From the cell containing the given text, extract its center point as [X, Y] coordinate. 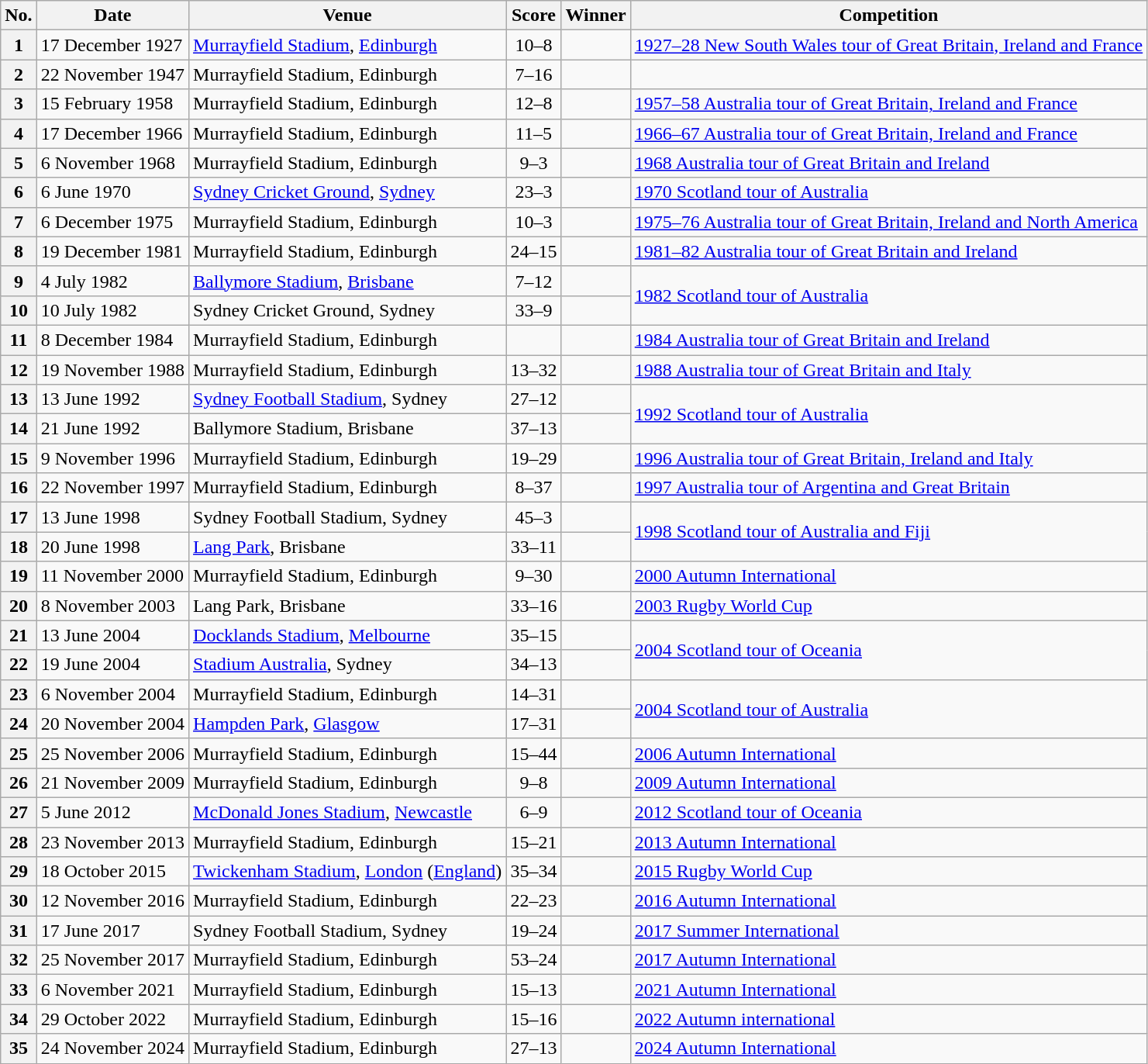
2015 Rugby World Cup [888, 872]
32 [19, 960]
18 [19, 547]
24 November 2024 [112, 1048]
21 November 2009 [112, 782]
29 [19, 872]
1988 Australia tour of Great Britain and Italy [888, 370]
30 [19, 901]
7 [19, 222]
1981–82 Australia tour of Great Britain and Ireland [888, 251]
22 November 1947 [112, 74]
21 [19, 635]
1 [19, 45]
22–23 [533, 901]
25 [19, 753]
5 June 2012 [112, 812]
12 November 2016 [112, 901]
1957–58 Australia tour of Great Britain, Ireland and France [888, 104]
4 [19, 133]
17–31 [533, 724]
19–29 [533, 458]
2004 Scotland tour of Australia [888, 709]
8 [19, 251]
16 [19, 488]
20 November 2004 [112, 724]
13 June 1998 [112, 517]
27–12 [533, 399]
1997 Australia tour of Argentina and Great Britain [888, 488]
45–3 [533, 517]
2009 Autumn International [888, 782]
33–9 [533, 310]
1998 Scotland tour of Australia and Fiji [888, 532]
11 [19, 340]
1927–28 New South Wales tour of Great Britain, Ireland and France [888, 45]
7–16 [533, 74]
8–37 [533, 488]
15 February 1958 [112, 104]
2017 Summer International [888, 931]
2016 Autumn International [888, 901]
1992 Scotland tour of Australia [888, 414]
33–16 [533, 606]
17 December 1927 [112, 45]
35–15 [533, 635]
23 November 2013 [112, 841]
2006 Autumn International [888, 753]
34–13 [533, 665]
22 November 1997 [112, 488]
2 [19, 74]
9–3 [533, 163]
5 [19, 163]
2013 Autumn International [888, 841]
27–13 [533, 1048]
2021 Autumn International [888, 990]
23–3 [533, 192]
19–24 [533, 931]
22 [19, 665]
25 November 2006 [112, 753]
9 [19, 281]
19 [19, 576]
2003 Rugby World Cup [888, 606]
6–9 [533, 812]
7–12 [533, 281]
11–5 [533, 133]
8 November 2003 [112, 606]
27 [19, 812]
21 June 1992 [112, 429]
33 [19, 990]
2024 Autumn International [888, 1048]
Winner [595, 16]
8 December 1984 [112, 340]
10–8 [533, 45]
6 June 1970 [112, 192]
2000 Autumn International [888, 576]
15 [19, 458]
24 [19, 724]
12–8 [533, 104]
53–24 [533, 960]
1982 Scotland tour of Australia [888, 295]
Hampden Park, Glasgow [347, 724]
31 [19, 931]
24–15 [533, 251]
Stadium Australia, Sydney [347, 665]
14–31 [533, 694]
10 July 1982 [112, 310]
19 November 1988 [112, 370]
26 [19, 782]
Competition [888, 16]
15–16 [533, 1019]
23 [19, 694]
13–32 [533, 370]
11 November 2000 [112, 576]
9–8 [533, 782]
6 December 1975 [112, 222]
Venue [347, 16]
12 [19, 370]
6 [19, 192]
33–11 [533, 547]
2022 Autumn international [888, 1019]
Twickenham Stadium, London (England) [347, 872]
McDonald Jones Stadium, Newcastle [347, 812]
Score [533, 16]
19 June 2004 [112, 665]
6 November 2004 [112, 694]
4 July 1982 [112, 281]
17 [19, 517]
10–3 [533, 222]
17 June 2017 [112, 931]
28 [19, 841]
37–13 [533, 429]
Docklands Stadium, Melbourne [347, 635]
25 November 2017 [112, 960]
Date [112, 16]
14 [19, 429]
35 [19, 1048]
9–30 [533, 576]
15–21 [533, 841]
No. [19, 16]
13 June 1992 [112, 399]
3 [19, 104]
13 June 2004 [112, 635]
6 November 2021 [112, 990]
29 October 2022 [112, 1019]
18 October 2015 [112, 872]
1984 Australia tour of Great Britain and Ireland [888, 340]
1996 Australia tour of Great Britain, Ireland and Italy [888, 458]
15–13 [533, 990]
20 [19, 606]
13 [19, 399]
15–44 [533, 753]
10 [19, 310]
6 November 1968 [112, 163]
35–34 [533, 872]
19 December 1981 [112, 251]
1975–76 Australia tour of Great Britain, Ireland and North America [888, 222]
9 November 1996 [112, 458]
17 December 1966 [112, 133]
1970 Scotland tour of Australia [888, 192]
2012 Scotland tour of Oceania [888, 812]
20 June 1998 [112, 547]
1968 Australia tour of Great Britain and Ireland [888, 163]
2004 Scotland tour of Oceania [888, 650]
2017 Autumn International [888, 960]
34 [19, 1019]
1966–67 Australia tour of Great Britain, Ireland and France [888, 133]
